Search for the cell housing the specified text and yield its [x, y] center coordinate. 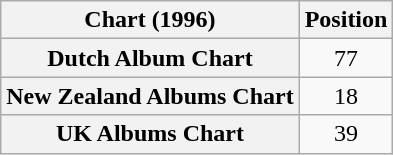
Chart (1996) [150, 20]
Dutch Album Chart [150, 58]
18 [346, 96]
UK Albums Chart [150, 134]
Position [346, 20]
77 [346, 58]
39 [346, 134]
New Zealand Albums Chart [150, 96]
